Capture the cell that displays the provided text and extract its (X, Y) central coordinate. 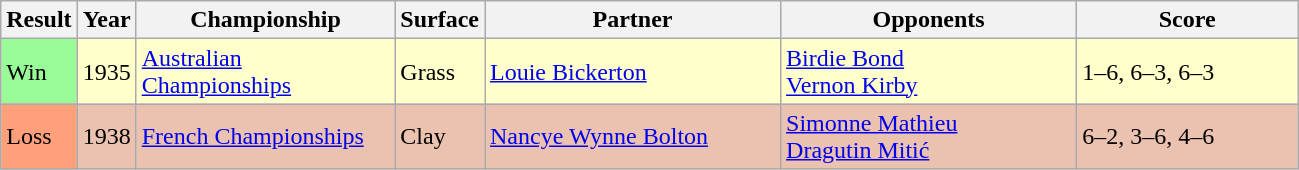
1938 (106, 136)
1935 (106, 72)
6–2, 3–6, 4–6 (1188, 136)
Australian Championships (266, 72)
Opponents (929, 20)
1–6, 6–3, 6–3 (1188, 72)
Loss (39, 136)
French Championships (266, 136)
Simonne Mathieu Dragutin Mitić (929, 136)
Grass (440, 72)
Partner (632, 20)
Year (106, 20)
Result (39, 20)
Birdie Bond Vernon Kirby (929, 72)
Score (1188, 20)
Louie Bickerton (632, 72)
Win (39, 72)
Surface (440, 20)
Clay (440, 136)
Nancye Wynne Bolton (632, 136)
Championship (266, 20)
